Pinpoint the cell where the given text exists, returning its [X, Y] midpoint coordinate. 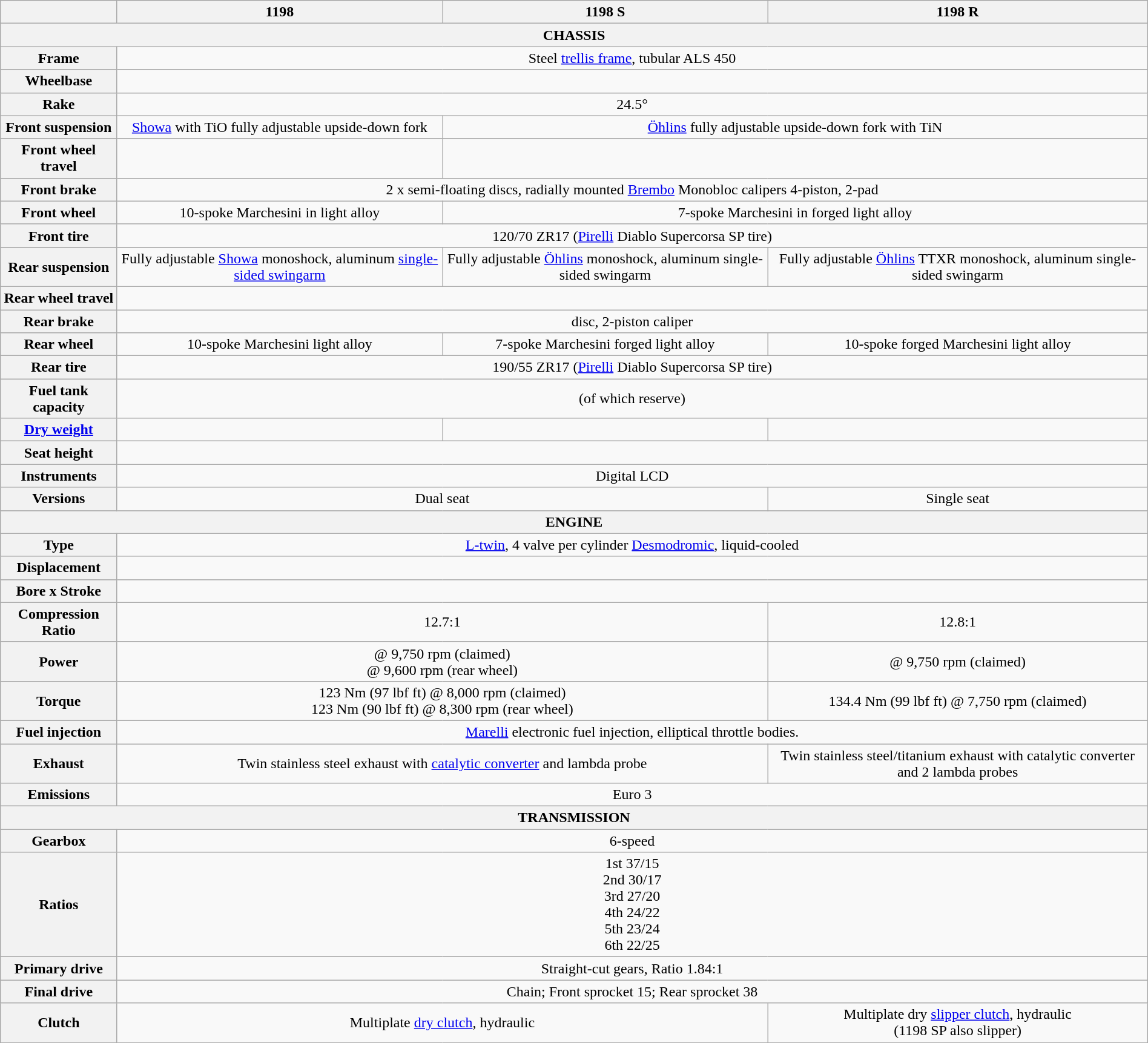
Single seat [958, 499]
Fuel tank capacity [59, 398]
Chain; Front sprocket 15; Rear sprocket 38 [632, 992]
12.7:1 [442, 622]
Front tire [59, 235]
Twin stainless steel exhaust with catalytic converter and lambda probe [442, 763]
Rake [59, 104]
120/70 ZR17 (Pirelli Diablo Supercorsa SP tire) [632, 235]
Instruments [59, 476]
Emissions [59, 795]
L-twin, 4 valve per cylinder Desmodromic, liquid-cooled [632, 545]
Multiplate dry clutch, hydraulic [442, 1023]
6-speed [632, 841]
Straight-cut gears, Ratio 1.84:1 [632, 969]
134.4 Nm (99 lbf ft) @ 7,750 rpm (claimed) [958, 701]
disc, 2-piston caliper [632, 321]
Rear wheel travel [59, 298]
@ 9,750 rpm (claimed) @ 9,600 rpm (rear wheel) [442, 661]
Steel trellis frame, tubular ALS 450 [632, 58]
Twin stainless steel/titanium exhaust with catalytic converter and 2 lambda probes [958, 763]
24.5° [632, 104]
Exhaust [59, 763]
Power [59, 661]
1198 S [605, 12]
Displacement [59, 568]
Multiplate dry slipper clutch, hydraulic(1198 SP also slipper) [958, 1023]
1st 37/152nd 30/173rd 27/204th 24/225th 23/246th 22/25 [632, 904]
1198 [280, 12]
Primary drive [59, 969]
Gearbox [59, 841]
Rear brake [59, 321]
Rear wheel [59, 344]
Euro 3 [632, 795]
Versions [59, 499]
Front suspension [59, 127]
Dry weight [59, 430]
TRANSMISSION [574, 818]
Digital LCD [632, 476]
Showa with TiO fully adjustable upside-down fork [280, 127]
12.8:1 [958, 622]
Seat height [59, 453]
Fully adjustable Showa monoshock, aluminum single-sided swingarm [280, 266]
10-spoke forged Marchesini light alloy [958, 344]
Clutch [59, 1023]
123 Nm (97 lbf ft) @ 8,000 rpm (claimed)123 Nm (90 lbf ft) @ 8,300 rpm (rear wheel) [442, 701]
190/55 ZR17 (Pirelli Diablo Supercorsa SP tire) [632, 367]
2 x semi-floating discs, radially mounted Brembo Monobloc calipers 4-piston, 2-pad [632, 189]
10-spoke Marchesini in light alloy [280, 212]
Frame [59, 58]
Wheelbase [59, 81]
Rear suspension [59, 266]
(of which reserve) [632, 398]
Type [59, 545]
1198 R [958, 12]
7-spoke Marchesini in forged light alloy [795, 212]
@ 9,750 rpm (claimed) [958, 661]
Ratios [59, 904]
Fully adjustable Öhlins monoshock, aluminum single-sided swingarm [605, 266]
10-spoke Marchesini light alloy [280, 344]
Torque [59, 701]
Front brake [59, 189]
Rear tire [59, 367]
Bore x Stroke [59, 591]
Dual seat [442, 499]
Front wheel [59, 212]
Marelli electronic fuel injection, elliptical throttle bodies. [632, 732]
Final drive [59, 992]
7-spoke Marchesini forged light alloy [605, 344]
ENGINE [574, 522]
CHASSIS [574, 35]
Fuel injection [59, 732]
Fully adjustable Öhlins TTXR monoshock, aluminum single-sided swingarm [958, 266]
Öhlins fully adjustable upside-down fork with TiN [795, 127]
Compression Ratio [59, 622]
Front wheel travel [59, 159]
